From the cell containing the given text, extract its center point as (x, y) coordinate. 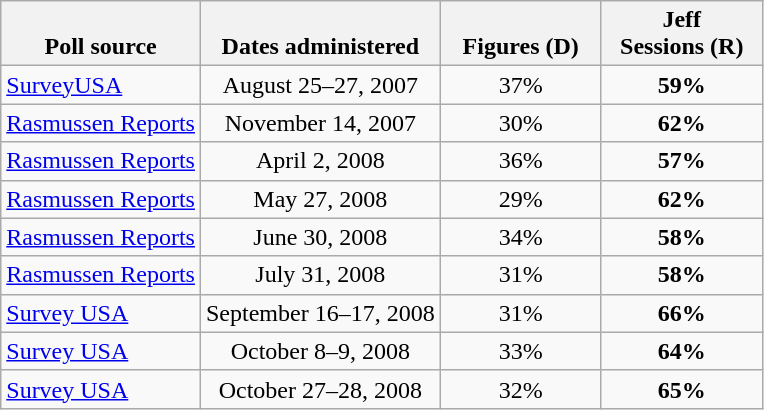
SurveyUSA (101, 85)
34% (520, 237)
September 16–17, 2008 (320, 313)
66% (682, 313)
30% (520, 123)
May 27, 2008 (320, 199)
33% (520, 351)
October 27–28, 2008 (320, 389)
November 14, 2007 (320, 123)
July 31, 2008 (320, 275)
57% (682, 161)
Poll source (101, 34)
64% (682, 351)
August 25–27, 2007 (320, 85)
59% (682, 85)
Figures (D) (520, 34)
JeffSessions (R) (682, 34)
65% (682, 389)
June 30, 2008 (320, 237)
36% (520, 161)
October 8–9, 2008 (320, 351)
37% (520, 85)
Dates administered (320, 34)
April 2, 2008 (320, 161)
29% (520, 199)
32% (520, 389)
